Determine the [x, y] coordinate at the center of the cell enclosing the given text.  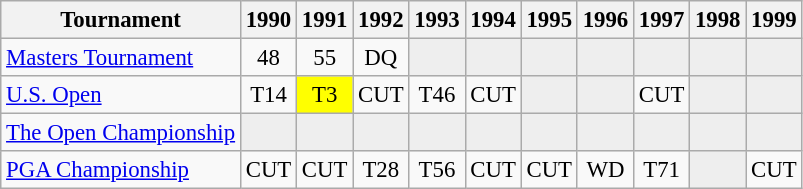
Masters Tournament [121, 58]
1998 [718, 20]
T56 [437, 170]
1990 [268, 20]
T28 [381, 170]
Tournament [121, 20]
T3 [325, 95]
1992 [381, 20]
1999 [774, 20]
1995 [549, 20]
48 [268, 58]
1996 [605, 20]
1993 [437, 20]
T71 [661, 170]
PGA Championship [121, 170]
WD [605, 170]
The Open Championship [121, 133]
T46 [437, 95]
55 [325, 58]
DQ [381, 58]
1997 [661, 20]
U.S. Open [121, 95]
1994 [493, 20]
T14 [268, 95]
1991 [325, 20]
